Locate the cell with the specified text and output its [x, y] center coordinate. 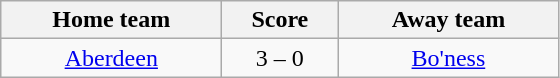
Home team [112, 20]
Bo'ness [448, 58]
Aberdeen [112, 58]
Score [280, 20]
3 – 0 [280, 58]
Away team [448, 20]
